Detect which cell encompasses the target text, then output its [X, Y] center coordinate. 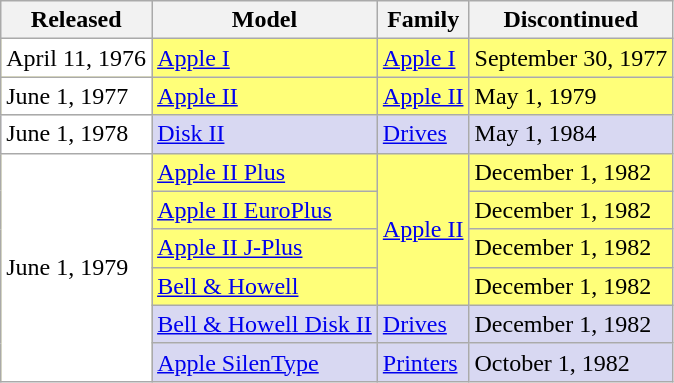
Printers [423, 362]
Model [265, 20]
June 1, 1979 [76, 267]
Family [423, 20]
Apple II Plus [265, 172]
Bell & Howell [265, 286]
Discontinued [571, 20]
May 1, 1979 [571, 96]
May 1, 1984 [571, 134]
Bell & Howell Disk II [265, 324]
April 11, 1976 [76, 58]
June 1, 1978 [76, 134]
October 1, 1982 [571, 362]
June 1, 1977 [76, 96]
Apple II EuroPlus [265, 210]
Apple SilenType [265, 362]
Released [76, 20]
September 30, 1977 [571, 58]
Disk II [265, 134]
Apple II J-Plus [265, 248]
